Detect which cell encompasses the target text, then output its (x, y) center coordinate. 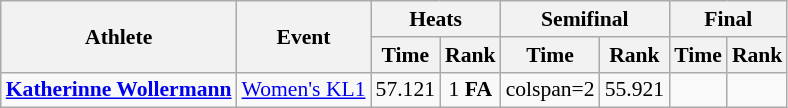
Final (728, 19)
57.121 (406, 90)
Semifinal (586, 19)
1 FA (470, 90)
55.921 (634, 90)
Event (304, 36)
Katherinne Wollermann (119, 90)
Athlete (119, 36)
Women's KL1 (304, 90)
colspan=2 (550, 90)
Heats (436, 19)
